Scan for the cell matching the given text and deliver its [x, y] coordinate at center. 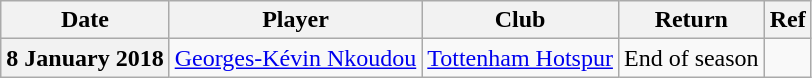
Ref [788, 20]
End of season [691, 58]
Club [520, 20]
Georges-Kévin Nkoudou [296, 58]
Tottenham Hotspur [520, 58]
8 January 2018 [85, 58]
Return [691, 20]
Date [85, 20]
Player [296, 20]
